Search for the cell housing the specified text and yield its (X, Y) center coordinate. 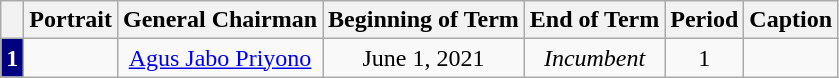
June 1, 2021 (424, 58)
Caption (791, 20)
Incumbent (594, 58)
Portrait (71, 20)
Beginning of Term (424, 20)
General Chairman (220, 20)
Period (704, 20)
Agus Jabo Priyono (220, 58)
End of Term (594, 20)
